Find where the given text appears and provide that cell's center as [X, Y] coordinate. 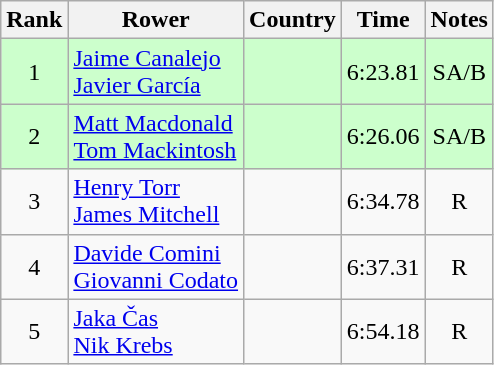
Time [383, 20]
6:54.18 [383, 332]
Davide CominiGiovanni Codato [156, 266]
6:34.78 [383, 202]
Jaka ČasNik Krebs [156, 332]
Henry TorrJames Mitchell [156, 202]
4 [34, 266]
Rower [156, 20]
Rank [34, 20]
6:26.06 [383, 136]
5 [34, 332]
6:37.31 [383, 266]
Jaime CanalejoJavier García [156, 72]
Notes [459, 20]
3 [34, 202]
1 [34, 72]
Matt MacdonaldTom Mackintosh [156, 136]
Country [293, 20]
6:23.81 [383, 72]
2 [34, 136]
